For the text-containing cell, return its midpoint in (x, y) coordinate format. 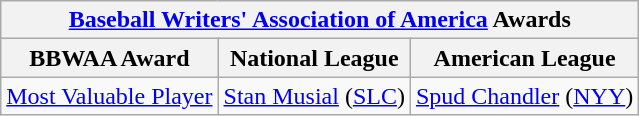
American League (524, 58)
National League (314, 58)
Baseball Writers' Association of America Awards (320, 20)
Stan Musial (SLC) (314, 96)
Most Valuable Player (110, 96)
Spud Chandler (NYY) (524, 96)
BBWAA Award (110, 58)
